Determine the [x, y] coordinate at the center of the cell enclosing the given text.  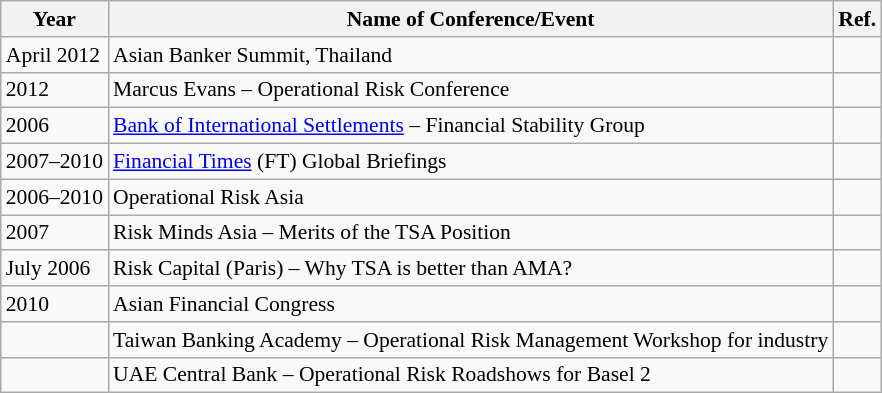
Name of Conference/Event [470, 19]
2012 [54, 90]
Risk Minds Asia – Merits of the TSA Position [470, 233]
July 2006 [54, 269]
2006 [54, 126]
2007–2010 [54, 162]
April 2012 [54, 55]
Financial Times (FT) Global Briefings [470, 162]
Ref. [857, 19]
2006–2010 [54, 197]
Marcus Evans – Operational Risk Conference [470, 90]
2007 [54, 233]
Operational Risk Asia [470, 197]
Year [54, 19]
Asian Financial Congress [470, 304]
Asian Banker Summit, Thailand [470, 55]
UAE Central Bank – Operational Risk Roadshows for Basel 2 [470, 375]
2010 [54, 304]
Bank of International Settlements – Financial Stability Group [470, 126]
Risk Capital (Paris) – Why TSA is better than AMA? [470, 269]
Taiwan Banking Academy – Operational Risk Management Workshop for industry [470, 340]
